Identify which cell holds the provided text, then report its [X, Y] central coordinate. 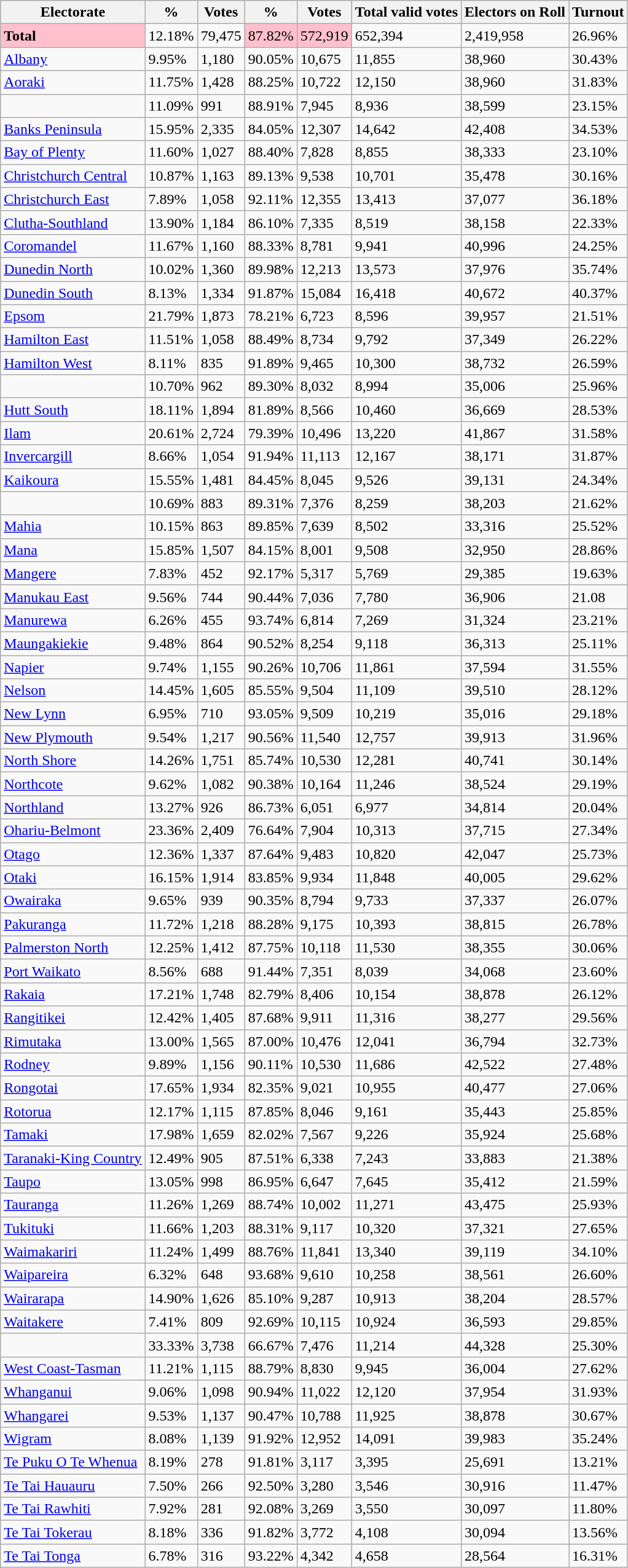
Christchurch Central [73, 176]
9,226 [406, 1135]
9.54% [171, 737]
85.55% [270, 691]
9.06% [171, 1392]
Wigram [73, 1439]
18.11% [171, 410]
90.94% [270, 1392]
30.14% [599, 761]
90.05% [270, 59]
8,519 [406, 222]
88.28% [270, 924]
40,741 [515, 761]
8,566 [324, 410]
42,522 [515, 1065]
28,564 [515, 1556]
35,478 [515, 176]
10,496 [324, 433]
13,573 [406, 269]
21.62% [599, 503]
13.00% [171, 1041]
28.12% [599, 691]
10.70% [171, 386]
42,047 [515, 854]
2,335 [221, 129]
11,855 [406, 59]
Bay of Plenty [73, 152]
24.34% [599, 480]
926 [221, 807]
9.95% [171, 59]
1,914 [221, 877]
27.06% [599, 1088]
7,376 [324, 503]
25.11% [599, 643]
16,418 [406, 293]
12,213 [324, 269]
Port Waikato [73, 971]
88.25% [270, 82]
1,337 [221, 854]
Tamaki [73, 1135]
15.85% [171, 550]
35,443 [515, 1111]
10,913 [406, 1298]
4,342 [324, 1556]
66.67% [270, 1345]
648 [221, 1275]
Wairarapa [73, 1298]
11,841 [324, 1252]
4,108 [406, 1532]
652,394 [406, 36]
38,333 [515, 152]
10,154 [406, 994]
Palmerston North [73, 947]
10,115 [324, 1322]
10.02% [171, 269]
91.82% [270, 1532]
7,828 [324, 152]
15.55% [171, 480]
Nelson [73, 691]
7,645 [406, 1182]
85.74% [270, 761]
16.31% [599, 1556]
9.65% [171, 901]
25.85% [599, 1111]
21.08 [599, 597]
12,167 [406, 457]
21.79% [171, 316]
11.47% [599, 1486]
23.21% [599, 620]
87.75% [270, 947]
864 [221, 643]
23.36% [171, 831]
8,855 [406, 152]
14.90% [171, 1298]
Kaikoura [73, 480]
2,419,958 [515, 36]
7,243 [406, 1158]
11,246 [406, 784]
92.50% [270, 1486]
11,848 [406, 877]
991 [221, 106]
Owairaka [73, 901]
91.94% [270, 457]
1,203 [221, 1228]
9,504 [324, 691]
90.44% [270, 597]
25.93% [599, 1205]
38,732 [515, 363]
6,723 [324, 316]
7,780 [406, 597]
40.37% [599, 293]
1,605 [221, 691]
16.15% [171, 877]
38,355 [515, 947]
1,155 [221, 667]
10,320 [406, 1228]
12.25% [171, 947]
New Plymouth [73, 737]
10.69% [171, 503]
4,658 [406, 1556]
26.59% [599, 363]
11,925 [406, 1415]
Te Puku O Te Whenua [73, 1462]
11.67% [171, 246]
6.32% [171, 1275]
31.58% [599, 433]
Rakaia [73, 994]
88.91% [270, 106]
Mahia [73, 527]
38,277 [515, 1017]
9.56% [171, 597]
30,916 [515, 1486]
Te Tai Hauauru [73, 1486]
11.66% [171, 1228]
7,269 [406, 620]
31.83% [599, 82]
8,734 [324, 340]
6,338 [324, 1158]
89.30% [270, 386]
11,861 [406, 667]
11,686 [406, 1065]
31.96% [599, 737]
Rotorua [73, 1111]
90.11% [270, 1065]
8,046 [324, 1111]
26.12% [599, 994]
1,934 [221, 1088]
82.02% [270, 1135]
9,733 [406, 901]
86.10% [270, 222]
25,691 [515, 1462]
34,068 [515, 971]
688 [221, 971]
Waitakere [73, 1322]
12,041 [406, 1041]
37,715 [515, 831]
6.95% [171, 714]
10,955 [406, 1088]
7.41% [171, 1322]
31,324 [515, 620]
10,313 [406, 831]
962 [221, 386]
863 [221, 527]
278 [221, 1462]
9,792 [406, 340]
35,924 [515, 1135]
21.59% [599, 1182]
37,077 [515, 199]
8,502 [406, 527]
90.47% [270, 1415]
10.87% [171, 176]
336 [221, 1532]
8,794 [324, 901]
87.00% [270, 1041]
32.73% [599, 1041]
31.93% [599, 1392]
13.21% [599, 1462]
27.48% [599, 1065]
Albany [73, 59]
29.18% [599, 714]
8,994 [406, 386]
7,476 [324, 1345]
13.56% [599, 1532]
15.95% [171, 129]
7,036 [324, 597]
20.04% [599, 807]
8.11% [171, 363]
Northland [73, 807]
8,039 [406, 971]
30.67% [599, 1415]
9,941 [406, 246]
Te Tai Rawhiti [73, 1509]
93.05% [270, 714]
8,936 [406, 106]
9.48% [171, 643]
1,405 [221, 1017]
7.92% [171, 1509]
39,957 [515, 316]
9,175 [324, 924]
10,164 [324, 784]
1,218 [221, 924]
8,596 [406, 316]
11.26% [171, 1205]
11,022 [324, 1392]
939 [221, 901]
1,217 [221, 737]
82.79% [270, 994]
Hutt South [73, 410]
Pakuranga [73, 924]
809 [221, 1322]
11.72% [171, 924]
10,300 [406, 363]
9,483 [324, 854]
Maungakiekie [73, 643]
7,567 [324, 1135]
7.50% [171, 1486]
12,150 [406, 82]
9,118 [406, 643]
26.96% [599, 36]
43,475 [515, 1205]
87.64% [270, 854]
25.96% [599, 386]
Whangarei [73, 1415]
3,546 [406, 1486]
11,109 [406, 691]
Banks Peninsula [73, 129]
39,913 [515, 737]
Rangitikei [73, 1017]
23.15% [599, 106]
1,054 [221, 457]
88.76% [270, 1252]
86.95% [270, 1182]
10,924 [406, 1322]
Rodney [73, 1065]
Electors on Roll [515, 12]
1,160 [221, 246]
31.87% [599, 457]
89.31% [270, 503]
Hamilton West [73, 363]
572,919 [324, 36]
93.74% [270, 620]
87.85% [270, 1111]
1,269 [221, 1205]
Total valid votes [406, 12]
92.17% [270, 573]
82.35% [270, 1088]
7,351 [324, 971]
Mangere [73, 573]
Tukituki [73, 1228]
12,355 [324, 199]
Mana [73, 550]
Aoraki [73, 82]
19.63% [599, 573]
39,510 [515, 691]
33.33% [171, 1345]
10,675 [324, 59]
38,158 [515, 222]
452 [221, 573]
9,465 [324, 363]
20.61% [171, 433]
17.98% [171, 1135]
14.45% [171, 691]
6.78% [171, 1556]
31.55% [599, 667]
1,481 [221, 480]
78.21% [270, 316]
92.08% [270, 1509]
9.53% [171, 1415]
10,476 [324, 1041]
29.62% [599, 877]
36,593 [515, 1322]
1,894 [221, 410]
11.80% [599, 1509]
12,281 [406, 761]
Te Tai Tonga [73, 1556]
87.51% [270, 1158]
29.85% [599, 1322]
34,814 [515, 807]
91.89% [270, 363]
11,540 [324, 737]
12.49% [171, 1158]
Total [73, 36]
266 [221, 1486]
35,006 [515, 386]
38,524 [515, 784]
81.89% [270, 410]
36,906 [515, 597]
84.05% [270, 129]
10,118 [324, 947]
Invercargill [73, 457]
Waimakariri [73, 1252]
36,794 [515, 1041]
90.56% [270, 737]
87.68% [270, 1017]
1,499 [221, 1252]
Taranaki-King Country [73, 1158]
22.33% [599, 222]
30.16% [599, 176]
12.36% [171, 854]
1,139 [221, 1439]
21.51% [599, 316]
Northcote [73, 784]
84.15% [270, 550]
26.22% [599, 340]
40,477 [515, 1088]
Hamilton East [73, 340]
1,098 [221, 1392]
17.21% [171, 994]
33,883 [515, 1158]
10,722 [324, 82]
12,307 [324, 129]
710 [221, 714]
Otaki [73, 877]
1,565 [221, 1041]
1,163 [221, 176]
90.26% [270, 667]
28.53% [599, 410]
12,120 [406, 1392]
Electorate [73, 12]
38,204 [515, 1298]
8,830 [324, 1368]
12.18% [171, 36]
44,328 [515, 1345]
Dunedin North [73, 269]
36.18% [599, 199]
9,508 [406, 550]
7,945 [324, 106]
Manukau East [73, 597]
3,280 [324, 1486]
3,395 [406, 1462]
8.56% [171, 971]
88.40% [270, 152]
9,911 [324, 1017]
41,867 [515, 433]
3,738 [221, 1345]
Manurewa [73, 620]
Dunedin South [73, 293]
92.69% [270, 1322]
26.07% [599, 901]
37,321 [515, 1228]
9,117 [324, 1228]
316 [221, 1556]
1,748 [221, 994]
905 [221, 1158]
1,507 [221, 550]
9,021 [324, 1088]
76.64% [270, 831]
10,219 [406, 714]
17.65% [171, 1088]
1,873 [221, 316]
1,412 [221, 947]
88.33% [270, 246]
6,051 [324, 807]
New Lynn [73, 714]
10,258 [406, 1275]
West Coast-Tasman [73, 1368]
7,335 [324, 222]
9.62% [171, 784]
89.85% [270, 527]
27.62% [599, 1368]
25.52% [599, 527]
39,119 [515, 1252]
35.24% [599, 1439]
83.85% [270, 877]
91.87% [270, 293]
37,954 [515, 1392]
26.78% [599, 924]
12.42% [171, 1017]
42,408 [515, 129]
8,032 [324, 386]
1,082 [221, 784]
1,027 [221, 152]
1,626 [221, 1298]
86.73% [270, 807]
90.35% [270, 901]
9,610 [324, 1275]
10,002 [324, 1205]
11,271 [406, 1205]
11.60% [171, 152]
3,117 [324, 1462]
10,393 [406, 924]
40,996 [515, 246]
Rimutaka [73, 1041]
Ohariu-Belmont [73, 831]
12.17% [171, 1111]
13,413 [406, 199]
6,647 [324, 1182]
3,772 [324, 1532]
13,340 [406, 1252]
1,156 [221, 1065]
30,097 [515, 1509]
Ilam [73, 433]
11.24% [171, 1252]
1,184 [221, 222]
455 [221, 620]
38,561 [515, 1275]
91.92% [270, 1439]
35,016 [515, 714]
87.82% [270, 36]
89.13% [270, 176]
28.86% [599, 550]
11.51% [171, 340]
9,161 [406, 1111]
9,538 [324, 176]
8.19% [171, 1462]
11,316 [406, 1017]
1,137 [221, 1415]
88.74% [270, 1205]
26.60% [599, 1275]
10.15% [171, 527]
11,113 [324, 457]
32,950 [515, 550]
10,460 [406, 410]
3,550 [406, 1509]
38,599 [515, 106]
998 [221, 1182]
91.44% [270, 971]
14,091 [406, 1439]
27.65% [599, 1228]
38,815 [515, 924]
89.98% [270, 269]
34.10% [599, 1252]
13.90% [171, 222]
10,820 [406, 854]
9,934 [324, 877]
6,977 [406, 807]
23.10% [599, 152]
Taupo [73, 1182]
36,004 [515, 1368]
Coromandel [73, 246]
14.26% [171, 761]
Napier [73, 667]
Christchurch East [73, 199]
30,094 [515, 1532]
2,724 [221, 433]
79,475 [221, 36]
9,526 [406, 480]
40,672 [515, 293]
8.66% [171, 457]
90.38% [270, 784]
1,334 [221, 293]
8.08% [171, 1439]
25.68% [599, 1135]
29.19% [599, 784]
93.68% [270, 1275]
11.09% [171, 106]
91.81% [270, 1462]
Tauranga [73, 1205]
7,639 [324, 527]
9,509 [324, 714]
21.38% [599, 1158]
29,385 [515, 573]
281 [221, 1509]
25.30% [599, 1345]
33,316 [515, 527]
92.11% [270, 199]
11,530 [406, 947]
9.74% [171, 667]
883 [221, 503]
24.25% [599, 246]
Epsom [73, 316]
12,952 [324, 1439]
13.05% [171, 1182]
34.53% [599, 129]
28.57% [599, 1298]
8,259 [406, 503]
Otago [73, 854]
7.83% [171, 573]
38,203 [515, 503]
Rongotai [73, 1088]
88.49% [270, 340]
15,084 [324, 293]
27.34% [599, 831]
23.60% [599, 971]
39,983 [515, 1439]
11.21% [171, 1368]
3,269 [324, 1509]
84.45% [270, 480]
1,751 [221, 761]
5,317 [324, 573]
8,001 [324, 550]
Clutha-Southland [73, 222]
Whanganui [73, 1392]
7.89% [171, 199]
8,045 [324, 480]
6,814 [324, 620]
5,769 [406, 573]
1,180 [221, 59]
39,131 [515, 480]
12,757 [406, 737]
Waipareira [73, 1275]
29.56% [599, 1017]
8,406 [324, 994]
1,360 [221, 269]
30.06% [599, 947]
11.75% [171, 82]
8,781 [324, 246]
37,976 [515, 269]
85.10% [270, 1298]
7,904 [324, 831]
2,409 [221, 831]
10,788 [324, 1415]
9.89% [171, 1065]
90.52% [270, 643]
93.22% [270, 1556]
36,313 [515, 643]
36,669 [515, 410]
835 [221, 363]
8,254 [324, 643]
40,005 [515, 877]
37,349 [515, 340]
8.13% [171, 293]
30.43% [599, 59]
11,214 [406, 1345]
Turnout [599, 12]
6.26% [171, 620]
38,171 [515, 457]
13.27% [171, 807]
North Shore [73, 761]
9,945 [406, 1368]
10,706 [324, 667]
37,337 [515, 901]
25.73% [599, 854]
10,701 [406, 176]
744 [221, 597]
35,412 [515, 1182]
13,220 [406, 433]
1,428 [221, 82]
37,594 [515, 667]
88.31% [270, 1228]
14,642 [406, 129]
79.39% [270, 433]
8.18% [171, 1532]
35.74% [599, 269]
1,659 [221, 1135]
88.79% [270, 1368]
Te Tai Tokerau [73, 1532]
9,287 [324, 1298]
